For the text-containing cell, return its midpoint in (X, Y) coordinate format. 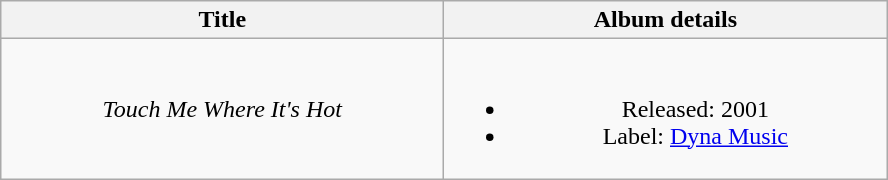
Released: 2001Label: Dyna Music (666, 109)
Title (222, 20)
Album details (666, 20)
Touch Me Where It's Hot (222, 109)
